From the cell containing the given text, extract its center point as (X, Y) coordinate. 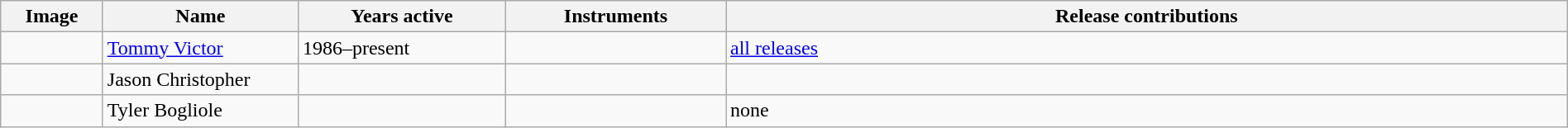
Years active (402, 17)
none (1147, 111)
Release contributions (1147, 17)
all releases (1147, 48)
Image (52, 17)
Jason Christopher (200, 79)
Name (200, 17)
Tommy Victor (200, 48)
Tyler Bogliole (200, 111)
1986–present (402, 48)
Instruments (615, 17)
